Provide the (X, Y) coordinate of the cell's center where the given text is located.  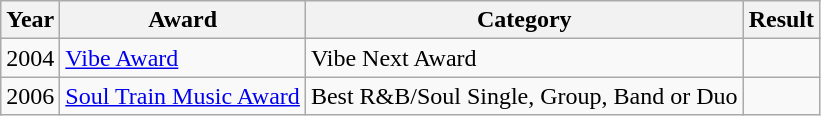
Year (30, 20)
Soul Train Music Award (183, 96)
Category (524, 20)
Best R&B/Soul Single, Group, Band or Duo (524, 96)
Award (183, 20)
Vibe Award (183, 58)
2006 (30, 96)
2004 (30, 58)
Vibe Next Award (524, 58)
Result (781, 20)
